Return the (X, Y) coordinate for the center point of the cell that contains the specified text.  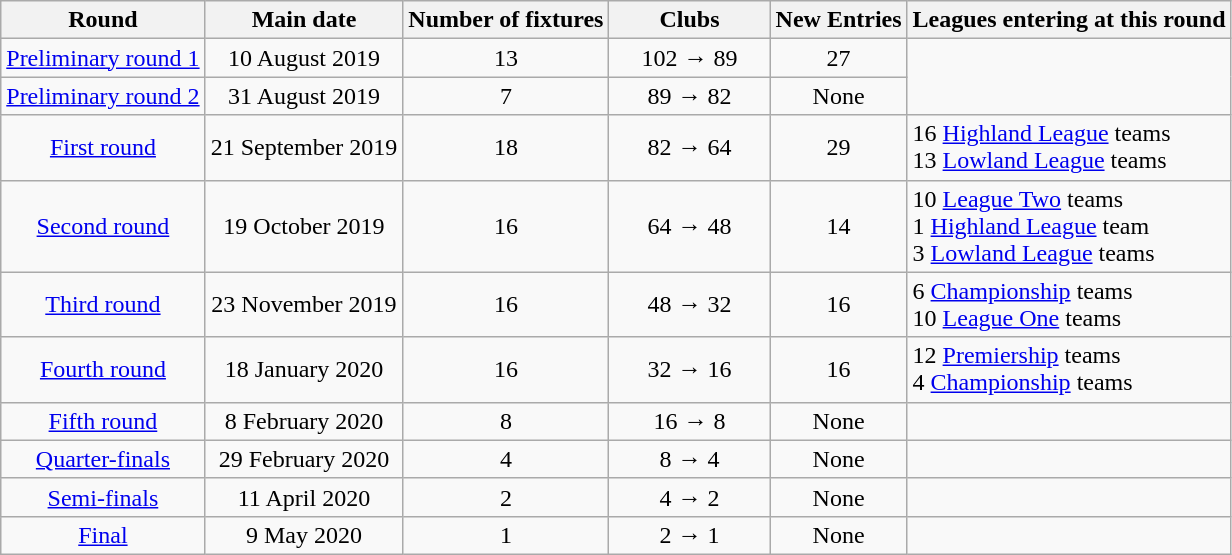
18 (506, 148)
Number of fixtures (506, 20)
29 February 2020 (304, 459)
48 → 32 (690, 304)
Clubs (690, 20)
29 (838, 148)
Quarter-finals (103, 459)
10 August 2019 (304, 58)
13 (506, 58)
19 October 2019 (304, 226)
2 → 1 (690, 535)
6 Championship teams10 League One teams (1069, 304)
7 (506, 96)
11 April 2020 (304, 497)
9 May 2020 (304, 535)
14 (838, 226)
82 → 64 (690, 148)
8 February 2020 (304, 421)
89 → 82 (690, 96)
Round (103, 20)
4 → 2 (690, 497)
10 League Two teams1 Highland League team3 Lowland League teams (1069, 226)
Semi-finals (103, 497)
18 January 2020 (304, 370)
12 Premiership teams4 Championship teams (1069, 370)
31 August 2019 (304, 96)
Second round (103, 226)
New Entries (838, 20)
102 → 89 (690, 58)
32 → 16 (690, 370)
8 (506, 421)
1 (506, 535)
Preliminary round 2 (103, 96)
Main date (304, 20)
Fifth round (103, 421)
27 (838, 58)
23 November 2019 (304, 304)
Leagues entering at this round (1069, 20)
16 → 8 (690, 421)
2 (506, 497)
16 Highland League teams13 Lowland League teams (1069, 148)
First round (103, 148)
Preliminary round 1 (103, 58)
Third round (103, 304)
Fourth round (103, 370)
Final (103, 535)
21 September 2019 (304, 148)
4 (506, 459)
8 → 4 (690, 459)
64 → 48 (690, 226)
